Output the [X, Y] coordinate of the center of the cell containing the given text.  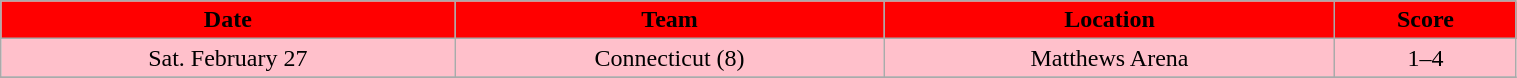
Location [1110, 20]
Score [1426, 20]
1–4 [1426, 58]
Connecticut (8) [670, 58]
Matthews Arena [1110, 58]
Team [670, 20]
Date [228, 20]
Sat. February 27 [228, 58]
